Search for the cell housing the specified text and yield its (x, y) center coordinate. 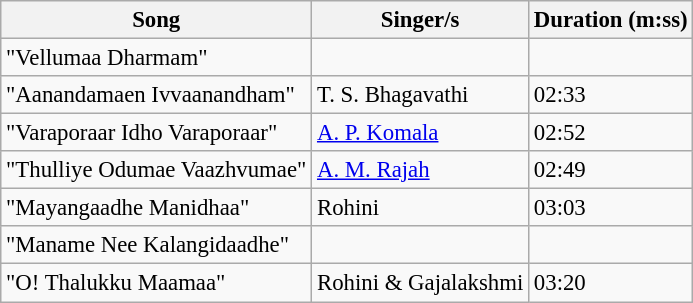
T. S. Bhagavathi (420, 95)
02:33 (611, 95)
"Maname Nee Kalangidaadhe" (156, 245)
"Aanandamaen Ivvaanandham" (156, 95)
"Varaporaar Idho Varaporaar" (156, 133)
Rohini & Gajalakshmi (420, 283)
"Vellumaa Dharmam" (156, 58)
"Mayangaadhe Manidhaa" (156, 208)
Song (156, 20)
A. P. Komala (420, 133)
Duration (m:ss) (611, 20)
Rohini (420, 208)
"O! Thalukku Maamaa" (156, 283)
02:49 (611, 170)
Singer/s (420, 20)
02:52 (611, 133)
03:20 (611, 283)
"Thulliye Odumae Vaazhvumae" (156, 170)
03:03 (611, 208)
A. M. Rajah (420, 170)
